From the cell containing the given text, extract its center point as [X, Y] coordinate. 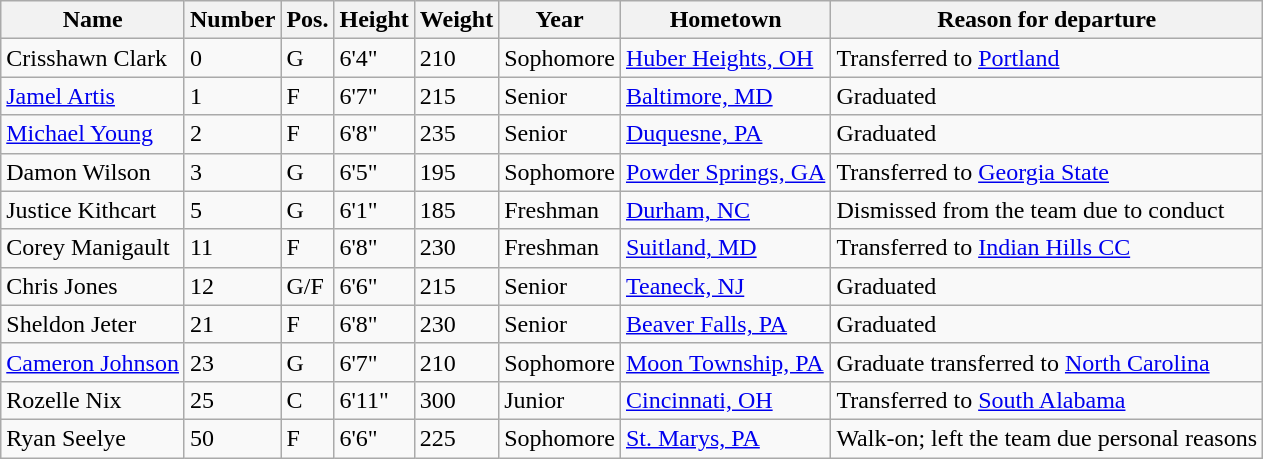
Jamel Artis [93, 96]
6'1" [374, 210]
Dismissed from the team due to conduct [1047, 210]
11 [232, 248]
C [308, 400]
Baltimore, MD [725, 96]
Cincinnati, OH [725, 400]
Michael Young [93, 134]
Crisshawn Clark [93, 58]
Graduate transferred to North Carolina [1047, 362]
Hometown [725, 20]
235 [456, 134]
Year [560, 20]
Ryan Seelye [93, 438]
185 [456, 210]
6'4" [374, 58]
Walk-on; left the team due personal reasons [1047, 438]
23 [232, 362]
Justice Kithcart [93, 210]
Reason for departure [1047, 20]
St. Marys, PA [725, 438]
Huber Heights, OH [725, 58]
Moon Township, PA [725, 362]
Transferred to Indian Hills CC [1047, 248]
3 [232, 172]
225 [456, 438]
Pos. [308, 20]
Beaver Falls, PA [725, 324]
Sheldon Jeter [93, 324]
Duquesne, PA [725, 134]
6'11" [374, 400]
Junior [560, 400]
Chris Jones [93, 286]
Transferred to Georgia State [1047, 172]
195 [456, 172]
Number [232, 20]
Height [374, 20]
Cameron Johnson [93, 362]
0 [232, 58]
Teaneck, NJ [725, 286]
Corey Manigault [93, 248]
1 [232, 96]
Durham, NC [725, 210]
Transferred to South Alabama [1047, 400]
5 [232, 210]
Powder Springs, GA [725, 172]
300 [456, 400]
Name [93, 20]
Suitland, MD [725, 248]
50 [232, 438]
6'5" [374, 172]
Weight [456, 20]
Rozelle Nix [93, 400]
2 [232, 134]
Damon Wilson [93, 172]
G/F [308, 286]
Transferred to Portland [1047, 58]
12 [232, 286]
25 [232, 400]
21 [232, 324]
